Return [x, y] of the center of cell containing provided text 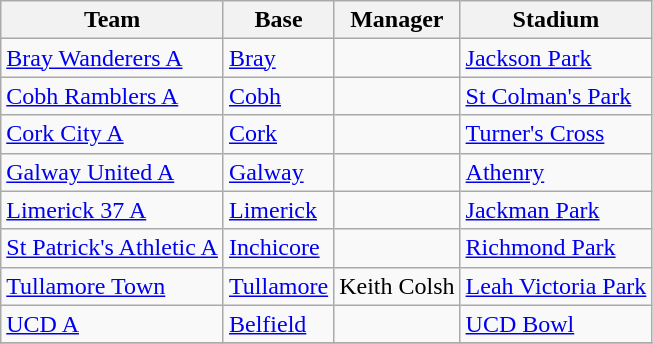
Cork [278, 134]
Belfield [278, 324]
Bray [278, 58]
Turner's Cross [556, 134]
St Colman's Park [556, 96]
Cobh Ramblers A [112, 96]
Keith Colsh [397, 286]
St Patrick's Athletic A [112, 248]
Base [278, 20]
Jackman Park [556, 210]
Limerick [278, 210]
Tullamore [278, 286]
UCD A [112, 324]
Team [112, 20]
Manager [397, 20]
Richmond Park [556, 248]
Galway [278, 172]
Bray Wanderers A [112, 58]
Athenry [556, 172]
Jackson Park [556, 58]
Cork City A [112, 134]
UCD Bowl [556, 324]
Leah Victoria Park [556, 286]
Galway United A [112, 172]
Stadium [556, 20]
Cobh [278, 96]
Tullamore Town [112, 286]
Inchicore [278, 248]
Limerick 37 A [112, 210]
